Determine the [x, y] coordinate at the center of the cell enclosing the given text.  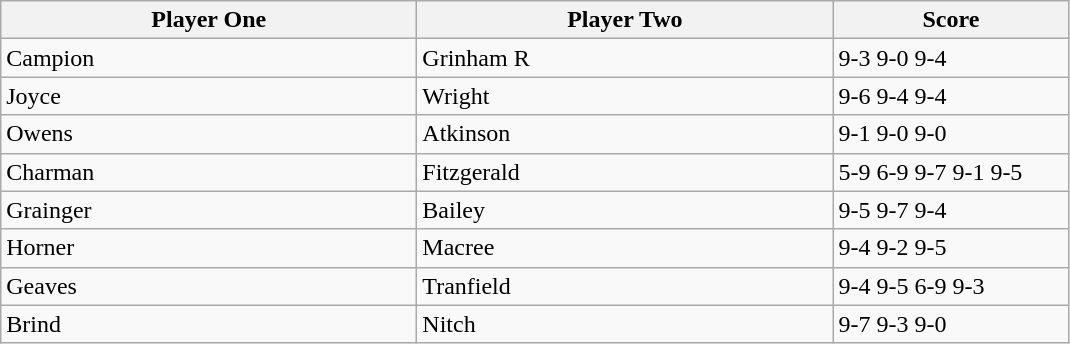
Fitzgerald [625, 172]
Horner [209, 248]
Charman [209, 172]
9-6 9-4 9-4 [951, 96]
Grinham R [625, 58]
9-5 9-7 9-4 [951, 210]
9-4 9-5 6-9 9-3 [951, 286]
Tranfield [625, 286]
Joyce [209, 96]
Campion [209, 58]
Score [951, 20]
5-9 6-9 9-7 9-1 9-5 [951, 172]
Player Two [625, 20]
9-3 9-0 9-4 [951, 58]
Grainger [209, 210]
Player One [209, 20]
9-4 9-2 9-5 [951, 248]
9-7 9-3 9-0 [951, 324]
Brind [209, 324]
Nitch [625, 324]
Atkinson [625, 134]
Bailey [625, 210]
Wright [625, 96]
Macree [625, 248]
9-1 9-0 9-0 [951, 134]
Geaves [209, 286]
Owens [209, 134]
